Scan for the cell matching the given text and deliver its (X, Y) coordinate at center. 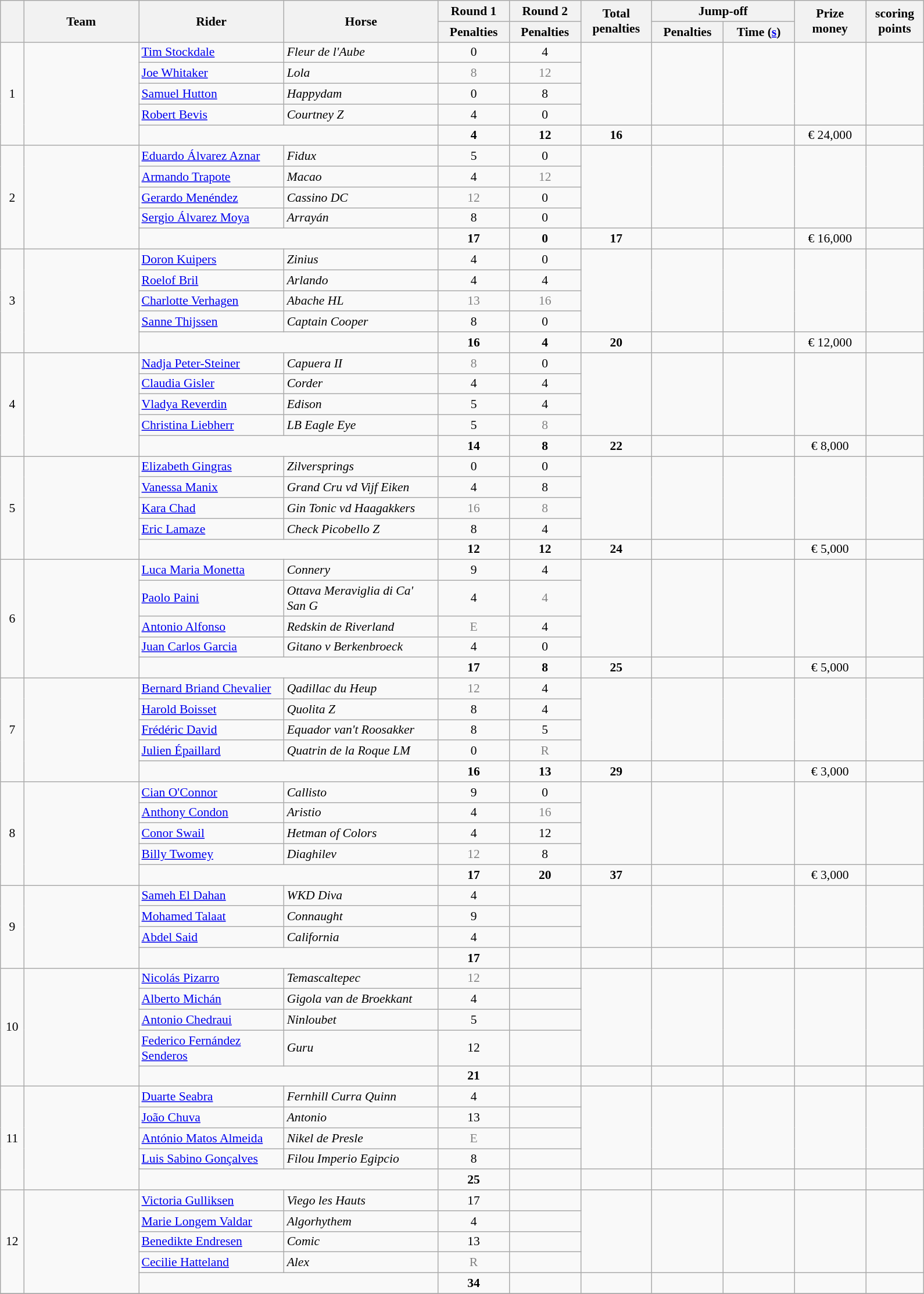
Round 2 (545, 11)
€ 12,000 (830, 342)
Antonio Chedraui (211, 1020)
Samuel Hutton (211, 94)
Gerardo Menéndez (211, 198)
Federico Fernández Senderos (211, 1048)
Ottava Meraviglia di Ca' San G (361, 599)
2 (12, 198)
Armando Trapote (211, 177)
Quolita Z (361, 709)
Eric Lamaze (211, 529)
scoringpoints (895, 21)
João Chuva (211, 1118)
Elizabeth Gingras (211, 467)
Quatrin de la Roque LM (361, 751)
California (361, 937)
Total penalties (616, 21)
Paolo Paini (211, 599)
Equador van't Roosakker (361, 730)
Time (s) (759, 32)
Eduardo Álvarez Aznar (211, 156)
Julien Épaillard (211, 751)
Tim Stockdale (211, 52)
Nadja Peter-Steiner (211, 363)
14 (474, 446)
Ninloubet (361, 1020)
Alberto Michán (211, 999)
37 (616, 875)
24 (616, 549)
€ 16,000 (830, 239)
Guru (361, 1048)
Cian O'Connor (211, 792)
Viego les Hauts (361, 1200)
WKD Diva (361, 896)
Doron Kuipers (211, 260)
Harold Boisset (211, 709)
Happydam (361, 94)
3 (12, 301)
Captain Cooper (361, 322)
Roelof Bril (211, 280)
Fidux (361, 156)
Mohamed Talaat (211, 917)
Luis Sabino Gonçalves (211, 1159)
Billy Twomey (211, 855)
21 (474, 1076)
Callisto (361, 792)
Gitano v Berkenbroeck (361, 647)
29 (616, 771)
Abdel Said (211, 937)
Capuera II (361, 363)
Cecilie Hatteland (211, 1263)
Antonio (361, 1118)
Redskin de Riverland (361, 627)
Kara Chad (211, 508)
Corder (361, 384)
Victoria Gulliksen (211, 1200)
Horse (361, 21)
Marie Longem Valdar (211, 1221)
Filou Imperio Egipcio (361, 1159)
€ 24,000 (830, 135)
Benedikte Endresen (211, 1242)
Joe Whitaker (211, 73)
€ 8,000 (830, 446)
Sanne Thijssen (211, 322)
Gigola van de Broekkant (361, 999)
António Matos Almeida (211, 1138)
Charlotte Verhagen (211, 301)
Juan Carlos Garcia (211, 647)
34 (474, 1284)
Aristio (361, 813)
1 (12, 94)
Check Picobello Z (361, 529)
Diaghilev (361, 855)
Edison (361, 405)
Sameh El Dahan (211, 896)
Zilversprings (361, 467)
Temascaltepec (361, 978)
Christina Liebherr (211, 426)
Jump-off (723, 11)
Zinius (361, 260)
Courtney Z (361, 115)
LB Eagle Eye (361, 426)
Algorhythem (361, 1221)
Luca Maria Monetta (211, 570)
Sergio Álvarez Moya (211, 218)
Vanessa Manix (211, 488)
Gin Tonic vd Haagakkers (361, 508)
Anthony Condon (211, 813)
Arlando (361, 280)
Hetman of Colors (361, 834)
Antonio Alfonso (211, 627)
10 (12, 1027)
6 (12, 619)
Macao (361, 177)
22 (616, 446)
Fernhill Curra Quinn (361, 1097)
7 (12, 730)
Qadillac du Heup (361, 689)
Fleur de l'Aube (361, 52)
Connaught (361, 917)
Vladya Reverdin (211, 405)
11 (12, 1138)
Arrayán (361, 218)
Robert Bevis (211, 115)
Grand Cru vd Vijf Eiken (361, 488)
Prizemoney (830, 21)
Cassino DC (361, 198)
Bernard Briand Chevalier (211, 689)
Frédéric David (211, 730)
Lola (361, 73)
Duarte Seabra (211, 1097)
Team (81, 21)
Comic (361, 1242)
Nicolás Pizarro (211, 978)
Claudia Gisler (211, 384)
Nikel de Presle (361, 1138)
Conor Swail (211, 834)
Rider (211, 21)
Abache HL (361, 301)
Round 1 (474, 11)
Alex (361, 1263)
Connery (361, 570)
